Find where the given text appears and provide that cell's center as [x, y] coordinate. 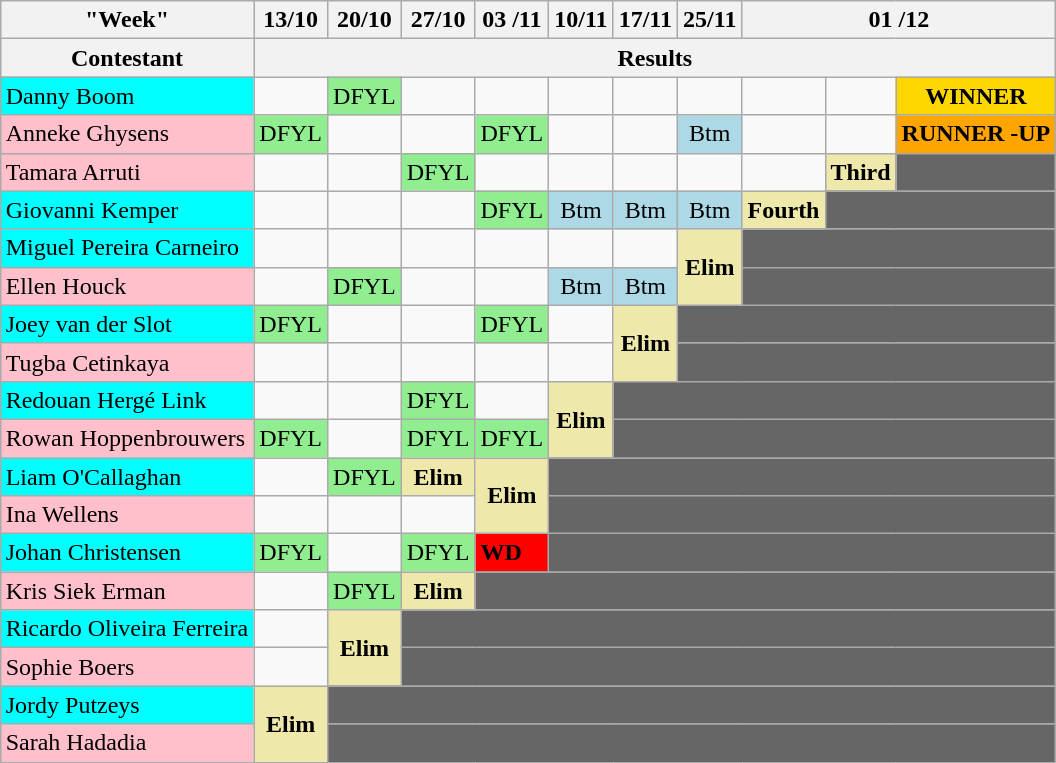
10/11 [581, 20]
13/10 [291, 20]
Third [860, 172]
Rowan Hoppenbrouwers [127, 438]
Giovanni Kemper [127, 210]
WINNER [976, 96]
27/10 [438, 20]
Contestant [127, 58]
Jordy Putzeys [127, 705]
20/10 [365, 20]
25/11 [710, 20]
Fourth [784, 210]
WD [512, 553]
Sarah Hadadia [127, 743]
03 /11 [512, 20]
Danny Boom [127, 96]
Johan Christensen [127, 553]
Redouan Hergé Link [127, 400]
Liam O'Callaghan [127, 477]
Ina Wellens [127, 515]
Kris Siek Erman [127, 591]
Anneke Ghysens [127, 134]
Miguel Pereira Carneiro [127, 248]
Tugba Cetinkaya [127, 362]
Sophie Boers [127, 667]
Joey van der Slot [127, 324]
01 /12 [899, 20]
Ricardo Oliveira Ferreira [127, 629]
Tamara Arruti [127, 172]
RUNNER -UP [976, 134]
17/11 [645, 20]
"Week" [127, 20]
Ellen Houck [127, 286]
Results [655, 58]
